Provide the [x, y] coordinate of the cell's center where the given text is located.  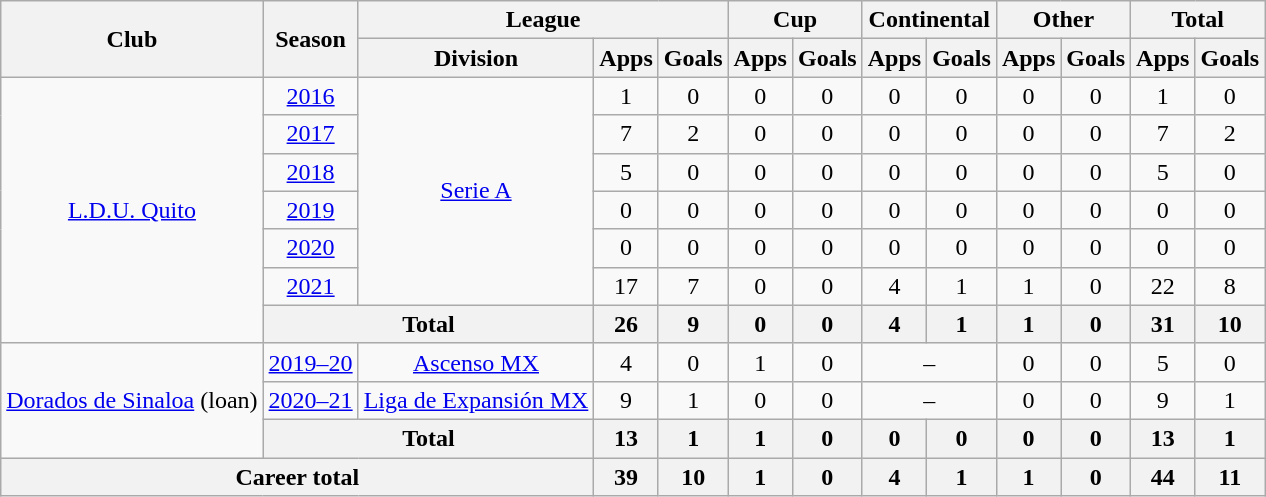
2020–21 [310, 400]
17 [626, 286]
26 [626, 324]
2017 [310, 134]
2018 [310, 172]
8 [1230, 286]
League [543, 20]
39 [626, 477]
Career total [298, 477]
2016 [310, 96]
Club [132, 39]
Cup [795, 20]
2019 [310, 210]
31 [1163, 324]
22 [1163, 286]
Season [310, 39]
Division [476, 58]
Ascenso MX [476, 362]
Liga de Expansión MX [476, 400]
Serie A [476, 191]
2020 [310, 248]
2019–20 [310, 362]
44 [1163, 477]
2021 [310, 286]
Dorados de Sinaloa (loan) [132, 400]
Continental [929, 20]
L.D.U. Quito [132, 210]
11 [1230, 477]
Other [1063, 20]
